From the cell containing the given text, extract its center point as [X, Y] coordinate. 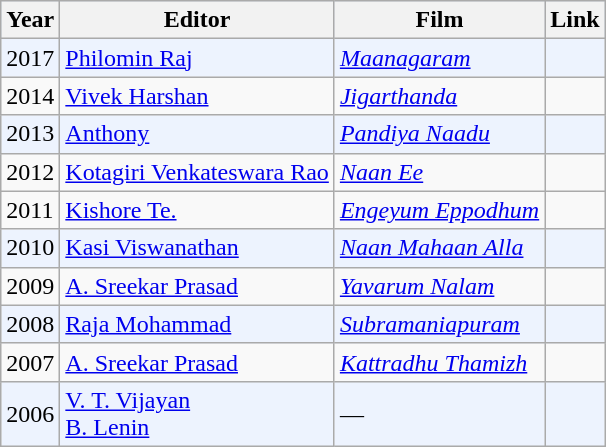
— [439, 414]
2007 [30, 362]
Engeyum Eppodhum [439, 210]
2017 [30, 58]
Film [439, 20]
2008 [30, 324]
2006 [30, 414]
2009 [30, 286]
Pandiya Naadu [439, 134]
2013 [30, 134]
Vivek Harshan [198, 96]
Kasi Viswanathan [198, 248]
Link [575, 20]
Year [30, 20]
2010 [30, 248]
Philomin Raj [198, 58]
Yavarum Nalam [439, 286]
Jigarthanda [439, 96]
Kattradhu Thamizh [439, 362]
2011 [30, 210]
2014 [30, 96]
Kotagiri Venkateswara Rao [198, 172]
Editor [198, 20]
Naan Ee [439, 172]
Subramaniapuram [439, 324]
Maanagaram [439, 58]
V. T. VijayanB. Lenin [198, 414]
Kishore Te. [198, 210]
Anthony [198, 134]
Naan Mahaan Alla [439, 248]
Raja Mohammad [198, 324]
2012 [30, 172]
